Determine the [X, Y] coordinate at the center of the cell enclosing the given text.  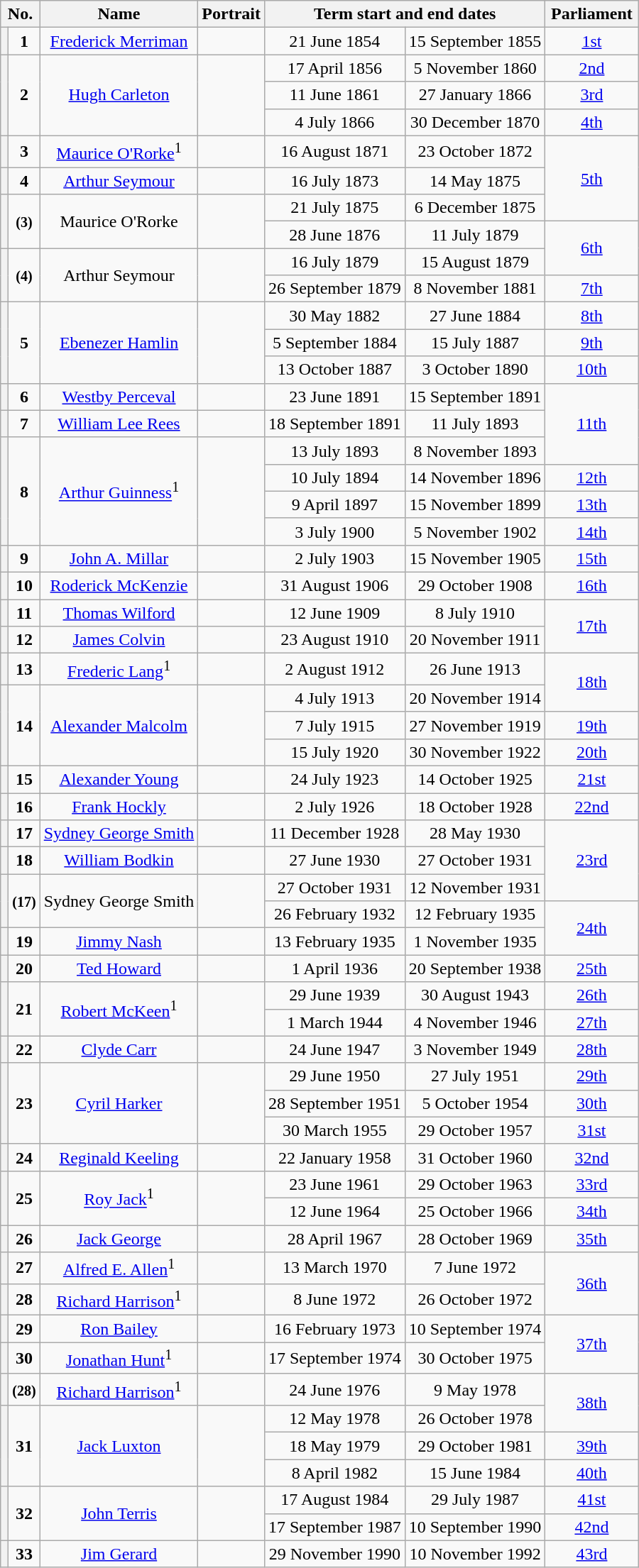
13 [24, 670]
3rd [592, 95]
2 [24, 95]
6 December 1875 [475, 208]
13 March 1970 [334, 1269]
18 October 1928 [475, 807]
(28) [24, 1389]
William Bodkin [119, 861]
11th [592, 424]
11 July 1879 [475, 235]
17 August 1984 [334, 1500]
11 [24, 613]
40th [592, 1473]
6 [24, 397]
10 September 1990 [475, 1527]
26th [592, 995]
15 June 1984 [475, 1473]
25 October 1966 [475, 1211]
7 July 1915 [334, 725]
15 November 1905 [475, 558]
12 February 1935 [475, 915]
43rd [592, 1554]
33 [24, 1554]
3 October 1890 [475, 370]
15th [592, 558]
Frank Hockly [119, 807]
17 September 1974 [334, 1358]
31 August 1906 [334, 586]
4 July 1913 [334, 698]
Robert McKeen1 [119, 1009]
William Lee Rees [119, 424]
29 June 1950 [334, 1076]
15 July 1920 [334, 752]
3 July 1900 [334, 531]
4 November 1946 [475, 1022]
31 [24, 1446]
30 November 1922 [475, 752]
10 [24, 586]
18 May 1979 [334, 1446]
Thomas Wilford [119, 613]
7 [24, 424]
8th [592, 316]
20 November 1914 [475, 698]
13 October 1887 [334, 370]
15 November 1899 [475, 504]
5 November 1902 [475, 531]
23 [24, 1103]
27 January 1866 [475, 95]
Hugh Carleton [119, 95]
15 [24, 779]
Alexander Young [119, 779]
28 June 1876 [334, 235]
29 October 1908 [475, 586]
2 July 1903 [334, 558]
11 July 1893 [475, 424]
41st [592, 1500]
15 July 1887 [475, 343]
30 October 1975 [475, 1358]
2 July 1926 [334, 807]
23 October 1872 [475, 152]
Jack George [119, 1239]
15 September 1855 [475, 41]
29 [24, 1329]
16 August 1871 [334, 152]
24 July 1923 [334, 779]
27 July 1951 [475, 1076]
Frederick Merriman [119, 41]
8 June 1972 [334, 1300]
26 October 1972 [475, 1300]
14 October 1925 [475, 779]
29th [592, 1076]
Roderick McKenzie [119, 586]
36th [592, 1284]
8 [24, 491]
21 [24, 1009]
10 November 1992 [475, 1554]
8 November 1893 [475, 451]
29 October 1963 [475, 1184]
27 [24, 1269]
Term start and end dates [405, 14]
24th [592, 928]
3 November 1949 [475, 1049]
15 September 1891 [475, 397]
22nd [592, 807]
1st [592, 41]
(3) [24, 221]
32nd [592, 1157]
14th [592, 531]
Ron Bailey [119, 1329]
26 October 1978 [475, 1419]
16 February 1973 [334, 1329]
39th [592, 1446]
Parliament [592, 14]
29 November 1990 [334, 1554]
Jack Luxton [119, 1446]
(17) [24, 901]
21 July 1875 [334, 208]
19th [592, 725]
9th [592, 343]
Reginald Keeling [119, 1157]
4 [24, 181]
Jonathan Hunt1 [119, 1358]
30 March 1955 [334, 1130]
12 June 1964 [334, 1211]
Westby Perceval [119, 397]
33rd [592, 1184]
12 June 1909 [334, 613]
19 [24, 942]
2nd [592, 68]
30 May 1882 [334, 316]
10 July 1894 [334, 477]
13th [592, 504]
5 October 1954 [475, 1103]
Maurice O'Rorke1 [119, 152]
23rd [592, 861]
21st [592, 779]
35th [592, 1239]
42nd [592, 1527]
John Terris [119, 1513]
5th [592, 179]
26 [24, 1239]
26 June 1913 [475, 670]
26 February 1932 [334, 915]
21 June 1854 [334, 41]
13 February 1935 [334, 942]
23 August 1910 [334, 640]
17 [24, 834]
20 September 1938 [475, 968]
30 August 1943 [475, 995]
Maurice O'Rorke [119, 221]
7 June 1972 [475, 1269]
23 June 1961 [334, 1184]
24 June 1976 [334, 1389]
9 [24, 558]
5 [24, 343]
18th [592, 683]
Ted Howard [119, 968]
34th [592, 1211]
22 [24, 1049]
9 April 1897 [334, 504]
Portrait [231, 14]
23 June 1891 [334, 397]
27th [592, 1022]
16 July 1873 [334, 181]
25 [24, 1198]
12 May 1978 [334, 1419]
Clyde Carr [119, 1049]
27 June 1930 [334, 861]
17 April 1856 [334, 68]
32 [24, 1513]
12th [592, 477]
31st [592, 1130]
37th [592, 1345]
27 June 1884 [475, 316]
Jim Gerard [119, 1554]
8 April 1982 [334, 1473]
28 September 1951 [334, 1103]
28 May 1930 [475, 834]
No. [20, 14]
12 November 1931 [475, 888]
30 [24, 1358]
10 September 1974 [475, 1329]
30th [592, 1103]
Cyril Harker [119, 1103]
20 November 1911 [475, 640]
38th [592, 1403]
Alexander Malcolm [119, 725]
29 October 1957 [475, 1130]
11 June 1861 [334, 95]
1 [24, 41]
27 November 1919 [475, 725]
Frederic Lang1 [119, 670]
14 November 1896 [475, 477]
28 October 1969 [475, 1239]
20 [24, 968]
18 September 1891 [334, 424]
5 September 1884 [334, 343]
7th [592, 289]
1 April 1936 [334, 968]
16 [24, 807]
14 [24, 725]
Arthur Guinness1 [119, 491]
12 [24, 640]
16th [592, 586]
8 November 1881 [475, 289]
Alfred E. Allen1 [119, 1269]
1 November 1935 [475, 942]
John A. Millar [119, 558]
22 January 1958 [334, 1157]
13 July 1893 [334, 451]
8 July 1910 [475, 613]
24 June 1947 [334, 1049]
James Colvin [119, 640]
18 [24, 861]
1 March 1944 [334, 1022]
16 July 1879 [334, 262]
28th [592, 1049]
(4) [24, 275]
30 December 1870 [475, 122]
17 September 1987 [334, 1527]
10th [592, 370]
3 [24, 152]
29 June 1939 [334, 995]
31 October 1960 [475, 1157]
20th [592, 752]
29 October 1981 [475, 1446]
5 November 1860 [475, 68]
28 April 1967 [334, 1239]
9 May 1978 [475, 1389]
4 July 1866 [334, 122]
2 August 1912 [334, 670]
6th [592, 248]
14 May 1875 [475, 181]
Roy Jack1 [119, 1198]
29 July 1987 [475, 1500]
15 August 1879 [475, 262]
Ebenezer Hamlin [119, 343]
Jimmy Nash [119, 942]
4th [592, 122]
17th [592, 626]
24 [24, 1157]
11 December 1928 [334, 834]
28 [24, 1300]
25th [592, 968]
26 September 1879 [334, 289]
Name [119, 14]
